Locate the cell with the specified text and output its (x, y) center coordinate. 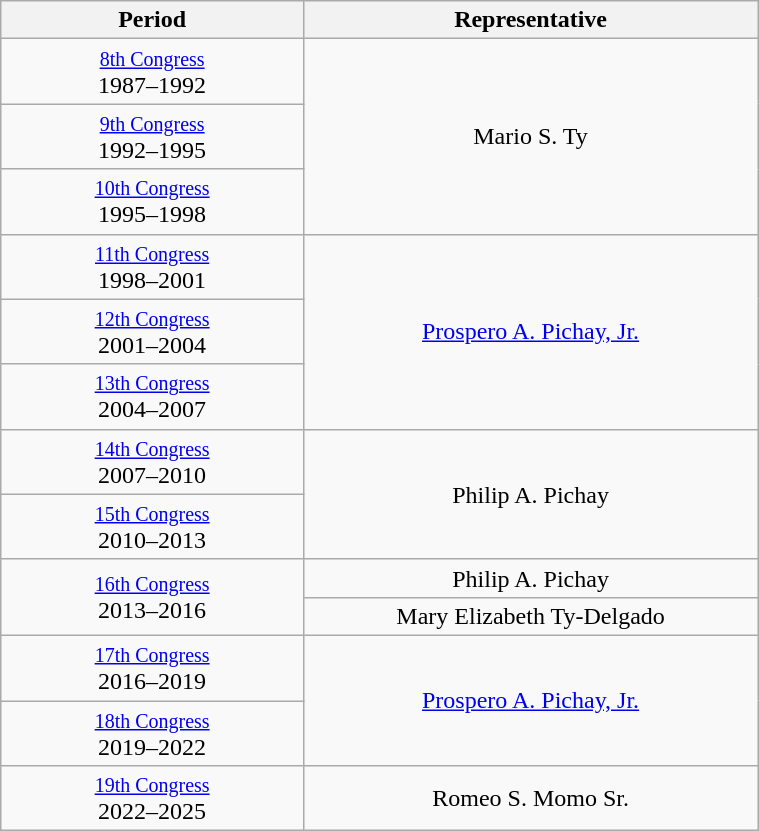
11th Congress1998–2001 (152, 266)
10th Congress1995–1998 (152, 202)
15th Congress2010–2013 (152, 526)
Mario S. Ty (530, 136)
Romeo S. Momo Sr. (530, 798)
19th Congress2022–2025 (152, 798)
16th Congress2013–2016 (152, 597)
Representative (530, 20)
9th Congress1992–1995 (152, 136)
Period (152, 20)
17th Congress2016–2019 (152, 668)
12th Congress2001–2004 (152, 332)
Mary Elizabeth Ty-Delgado (530, 616)
8th Congress1987–1992 (152, 72)
18th Congress2019–2022 (152, 732)
14th Congress2007–2010 (152, 462)
13th Congress2004–2007 (152, 396)
